Detect which cell encompasses the target text, then output its [X, Y] center coordinate. 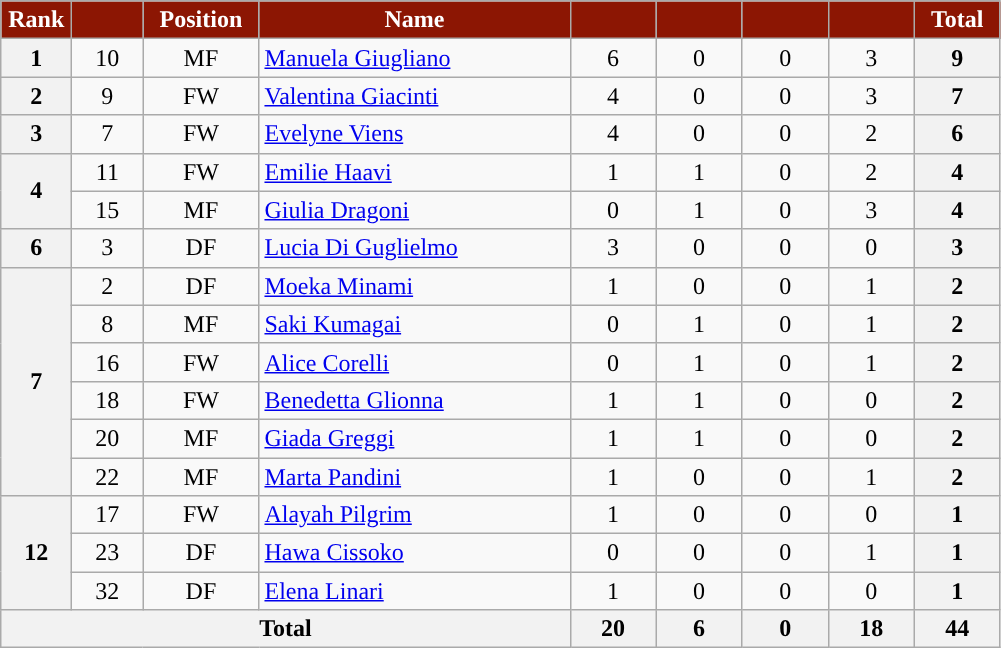
44 [957, 629]
16 [108, 362]
Giulia Dragoni [414, 210]
12 [36, 553]
Emilie Haavi [414, 172]
10 [108, 58]
15 [108, 210]
Position [201, 20]
Marta Pandini [414, 477]
8 [108, 324]
Rank [36, 20]
Benedetta Glionna [414, 400]
Hawa Cissoko [414, 553]
11 [108, 172]
Manuela Giugliano [414, 58]
Alayah Pilgrim [414, 515]
Valentina Giacinti [414, 96]
Giada Greggi [414, 438]
Name [414, 20]
22 [108, 477]
17 [108, 515]
Lucia Di Guglielmo [414, 248]
23 [108, 553]
Elena Linari [414, 591]
Saki Kumagai [414, 324]
Alice Corelli [414, 362]
Moeka Minami [414, 286]
Evelyne Viens [414, 134]
32 [108, 591]
